Scan for the cell matching the given text and deliver its [x, y] coordinate at center. 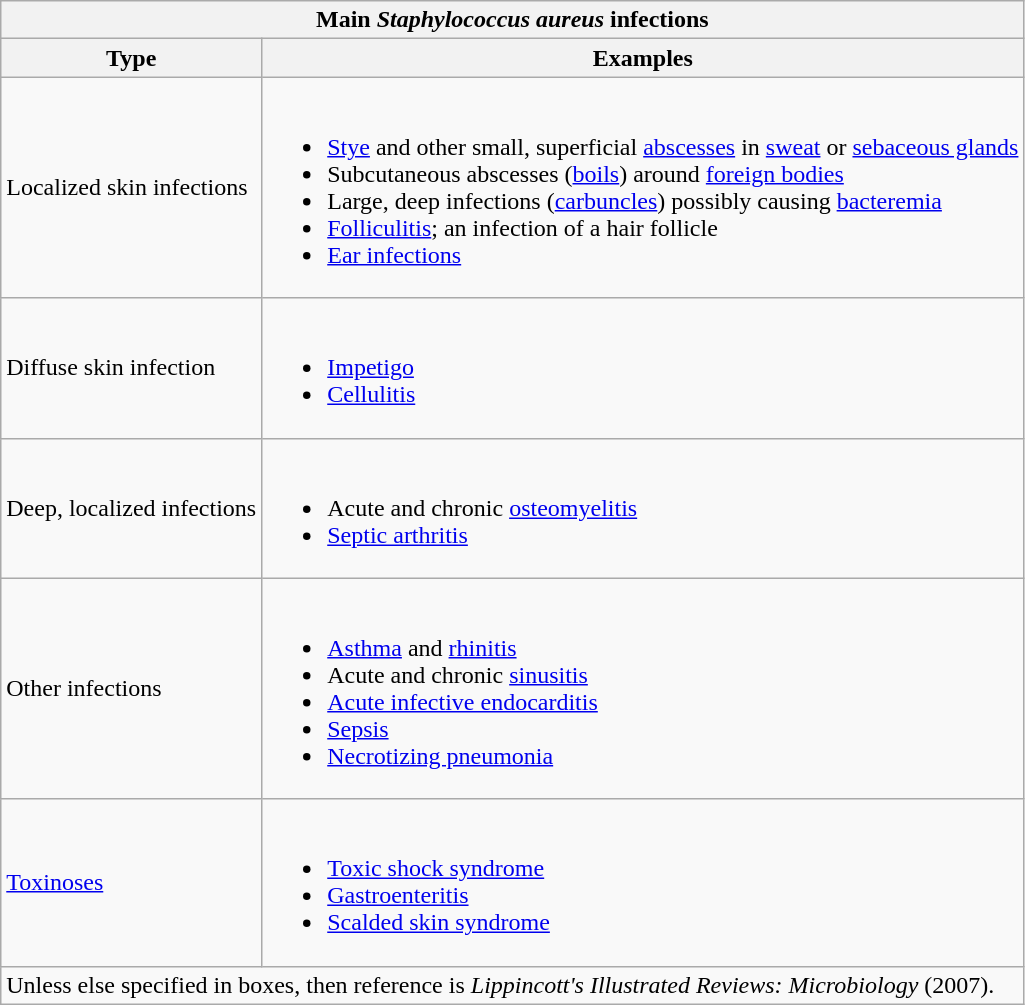
Type [132, 58]
Asthma and rhinitisAcute and chronic sinusitisAcute infective endocarditisSepsisNecrotizing pneumonia [643, 688]
Unless else specified in boxes, then reference is Lippincott's Illustrated Reviews: Microbiology (2007). [512, 985]
ImpetigoCellulitis [643, 368]
Acute and chronic osteomyelitisSeptic arthritis [643, 508]
Other infections [132, 688]
Main Staphylococcus aureus infections [512, 20]
Deep, localized infections [132, 508]
Localized skin infections [132, 188]
Examples [643, 58]
Diffuse skin infection [132, 368]
Toxic shock syndromeGastroenteritisScalded skin syndrome [643, 882]
Toxinoses [132, 882]
